Extract the [X, Y] coordinate from the center of the cell holding the provided text.  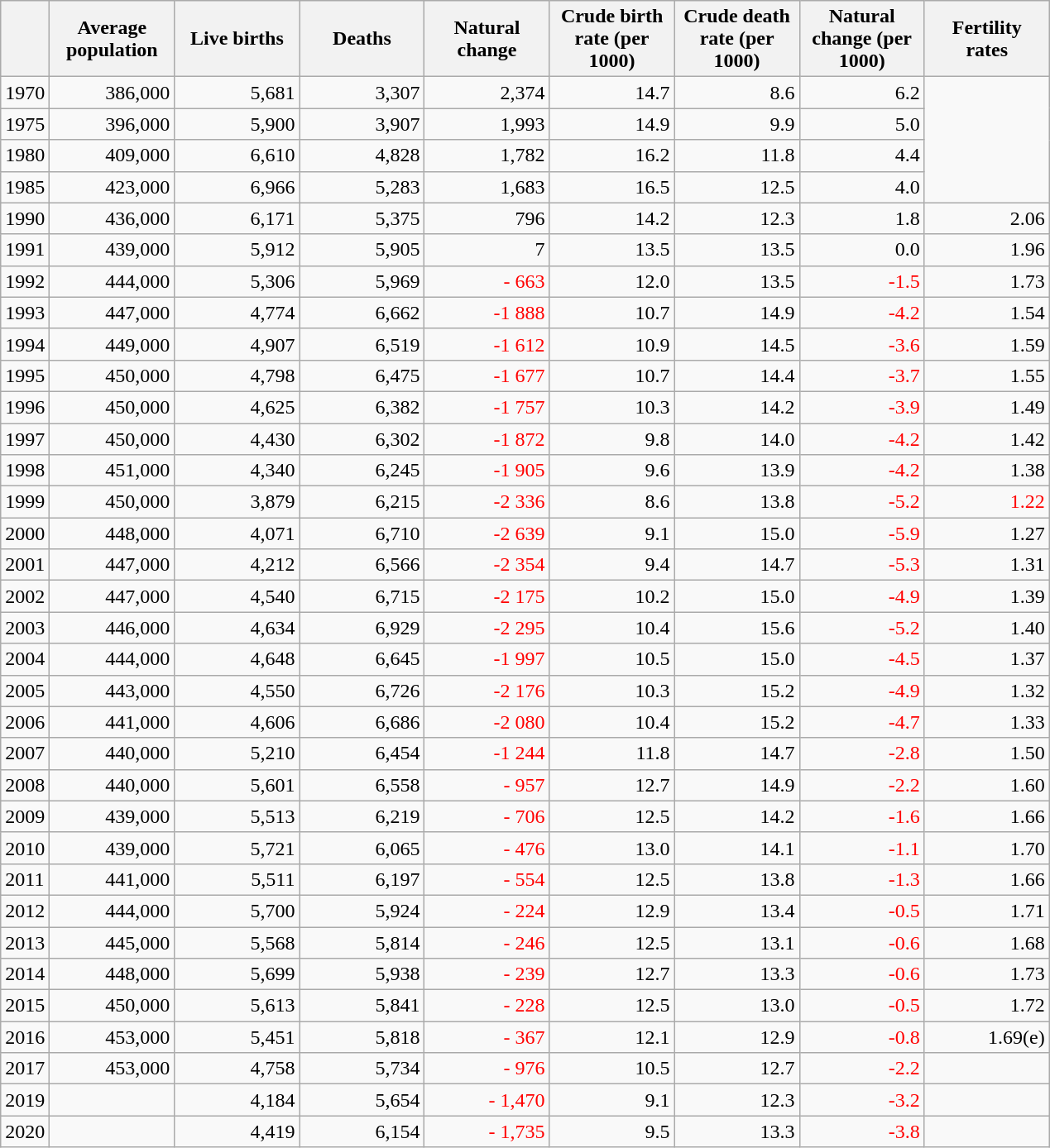
- 246 [487, 942]
423,000 [113, 187]
Crude death rate (per 1000) [736, 39]
4,907 [237, 344]
409,000 [113, 155]
4,774 [237, 313]
2012 [25, 911]
13.1 [736, 942]
15.6 [736, 628]
1996 [25, 407]
-2 080 [487, 722]
445,000 [113, 942]
6,726 [362, 691]
1998 [25, 471]
-2 176 [487, 691]
13.4 [736, 911]
14.4 [736, 375]
1985 [25, 187]
4,430 [237, 439]
-2 175 [487, 596]
1999 [25, 502]
- 367 [487, 1037]
6,662 [362, 313]
1.59 [986, 344]
6,219 [362, 816]
5,306 [237, 281]
1975 [25, 124]
2017 [25, 1069]
6,171 [237, 218]
2010 [25, 848]
3,907 [362, 124]
6,475 [362, 375]
1993 [25, 313]
-1 905 [487, 471]
2000 [25, 533]
6,215 [362, 502]
-1.1 [862, 848]
Crude birth rate (per 1000) [612, 39]
5,613 [237, 1006]
6,454 [362, 753]
2019 [25, 1100]
-1.3 [862, 879]
4,550 [237, 691]
5,699 [237, 974]
2020 [25, 1131]
6,302 [362, 439]
1.42 [986, 439]
6,715 [362, 596]
Average population [113, 39]
5,654 [362, 1100]
2014 [25, 974]
6,245 [362, 471]
436,000 [113, 218]
13.9 [736, 471]
5,841 [362, 1006]
2007 [25, 753]
9.5 [612, 1131]
5,700 [237, 911]
5,513 [237, 816]
1995 [25, 375]
2005 [25, 691]
4,634 [237, 628]
6,710 [362, 533]
1997 [25, 439]
9.8 [612, 439]
6,645 [362, 659]
9.9 [736, 124]
- 239 [487, 974]
5,912 [237, 250]
1,683 [487, 187]
1.96 [986, 250]
1.50 [986, 753]
1.40 [986, 628]
5,568 [237, 942]
2001 [25, 565]
5,924 [362, 911]
-2 354 [487, 565]
-1 872 [487, 439]
10.9 [612, 344]
12.1 [612, 1037]
5,210 [237, 753]
1.60 [986, 785]
6,929 [362, 628]
-2 336 [487, 502]
6,566 [362, 565]
2,374 [487, 93]
4,606 [237, 722]
1.38 [986, 471]
-0.8 [862, 1037]
4,828 [362, 155]
1.49 [986, 407]
3,307 [362, 93]
1.72 [986, 1006]
449,000 [113, 344]
4,758 [237, 1069]
- 976 [487, 1069]
6,382 [362, 407]
- 957 [487, 785]
5,511 [237, 879]
6,154 [362, 1131]
1.8 [862, 218]
- 476 [487, 848]
Deaths [362, 39]
-2.8 [862, 753]
1994 [25, 344]
-3.8 [862, 1131]
2009 [25, 816]
1991 [25, 250]
-1 612 [487, 344]
2.06 [986, 218]
4,625 [237, 407]
- 706 [487, 816]
-1.6 [862, 816]
5,818 [362, 1037]
-1 757 [487, 407]
4.4 [862, 155]
5,601 [237, 785]
- 554 [487, 879]
-3.9 [862, 407]
- 224 [487, 911]
5,905 [362, 250]
Fertility rates [986, 39]
4,184 [237, 1100]
9.6 [612, 471]
1990 [25, 218]
6,197 [362, 879]
1.54 [986, 313]
1970 [25, 93]
-4.5 [862, 659]
386,000 [113, 93]
4,798 [237, 375]
6,966 [237, 187]
1.71 [986, 911]
-2 295 [487, 628]
1.32 [986, 691]
1980 [25, 155]
16.5 [612, 187]
- 1,470 [487, 1100]
Live births [237, 39]
4,071 [237, 533]
443,000 [113, 691]
5,734 [362, 1069]
5,938 [362, 974]
- 663 [487, 281]
6,519 [362, 344]
5,375 [362, 218]
6,065 [362, 848]
14.1 [736, 848]
3,879 [237, 502]
2008 [25, 785]
1,782 [487, 155]
14.5 [736, 344]
4,540 [237, 596]
1.27 [986, 533]
2004 [25, 659]
1.68 [986, 942]
1.33 [986, 722]
1.55 [986, 375]
-2 639 [487, 533]
2015 [25, 1006]
5,721 [237, 848]
- 228 [487, 1006]
0.0 [862, 250]
1.69(e) [986, 1037]
6,610 [237, 155]
-1 244 [487, 753]
2016 [25, 1037]
4,340 [237, 471]
2013 [25, 942]
5,900 [237, 124]
6,686 [362, 722]
1.70 [986, 848]
5,451 [237, 1037]
5,814 [362, 942]
-4.7 [862, 722]
4,648 [237, 659]
2003 [25, 628]
5,283 [362, 187]
-5.9 [862, 533]
6,558 [362, 785]
1.31 [986, 565]
1,993 [487, 124]
-3.7 [862, 375]
6.2 [862, 93]
1.22 [986, 502]
396,000 [113, 124]
-3.2 [862, 1100]
4,212 [237, 565]
-1 888 [487, 313]
446,000 [113, 628]
796 [487, 218]
16.2 [612, 155]
5,681 [237, 93]
4,419 [237, 1131]
1.37 [986, 659]
1.39 [986, 596]
-1 997 [487, 659]
12.0 [612, 281]
5.0 [862, 124]
2002 [25, 596]
-1.5 [862, 281]
4.0 [862, 187]
1992 [25, 281]
7 [487, 250]
5,969 [362, 281]
14.0 [736, 439]
Natural change [487, 39]
451,000 [113, 471]
-1 677 [487, 375]
-5.3 [862, 565]
2011 [25, 879]
9.4 [612, 565]
Natural change (per 1000) [862, 39]
10.2 [612, 596]
-3.6 [862, 344]
2006 [25, 722]
- 1,735 [487, 1131]
